Return the (x, y) coordinate for the center point of the cell that contains the specified text.  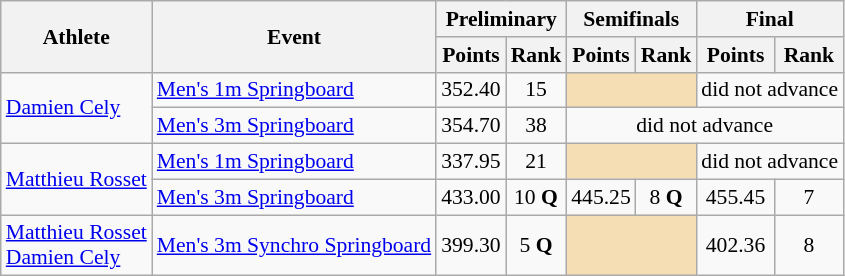
Preliminary (501, 19)
402.36 (735, 246)
354.70 (470, 126)
Damien Cely (76, 108)
399.30 (470, 246)
Semifinals (631, 19)
5 Q (536, 246)
352.40 (470, 90)
433.00 (470, 197)
Matthieu RossetDamien Cely (76, 246)
Final (770, 19)
Event (294, 36)
8 (809, 246)
Matthieu Rosset (76, 180)
337.95 (470, 162)
7 (809, 197)
8 Q (666, 197)
38 (536, 126)
445.25 (600, 197)
15 (536, 90)
455.45 (735, 197)
21 (536, 162)
10 Q (536, 197)
Athlete (76, 36)
Men's 3m Synchro Springboard (294, 246)
